Capture the cell that displays the provided text and extract its [X, Y] central coordinate. 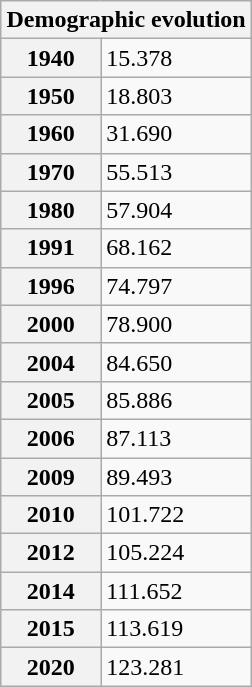
105.224 [176, 553]
111.652 [176, 591]
68.162 [176, 248]
87.113 [176, 438]
1960 [51, 134]
1991 [51, 248]
113.619 [176, 629]
101.722 [176, 515]
123.281 [176, 667]
15.378 [176, 58]
89.493 [176, 477]
31.690 [176, 134]
2005 [51, 400]
85.886 [176, 400]
2004 [51, 362]
18.803 [176, 96]
2006 [51, 438]
1996 [51, 286]
74.797 [176, 286]
1940 [51, 58]
2020 [51, 667]
2010 [51, 515]
57.904 [176, 210]
1980 [51, 210]
55.513 [176, 172]
2009 [51, 477]
2015 [51, 629]
84.650 [176, 362]
2000 [51, 324]
2014 [51, 591]
1970 [51, 172]
Demographic evolution [126, 20]
2012 [51, 553]
78.900 [176, 324]
1950 [51, 96]
